Find where the given text appears and provide that cell's center as (X, Y) coordinate. 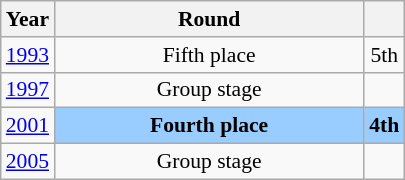
5th (384, 55)
1997 (28, 90)
Year (28, 19)
Round (209, 19)
1993 (28, 55)
Fourth place (209, 126)
Fifth place (209, 55)
2001 (28, 126)
2005 (28, 162)
4th (384, 126)
